Identify which cell holds the provided text, then report its (x, y) central coordinate. 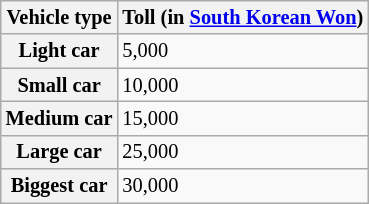
10,000 (242, 85)
Large car (60, 152)
Small car (60, 85)
25,000 (242, 152)
5,000 (242, 51)
Vehicle type (60, 17)
Medium car (60, 118)
Light car (60, 51)
Toll (in South Korean Won) (242, 17)
30,000 (242, 186)
15,000 (242, 118)
Biggest car (60, 186)
